Return [X, Y] of the center of cell containing provided text 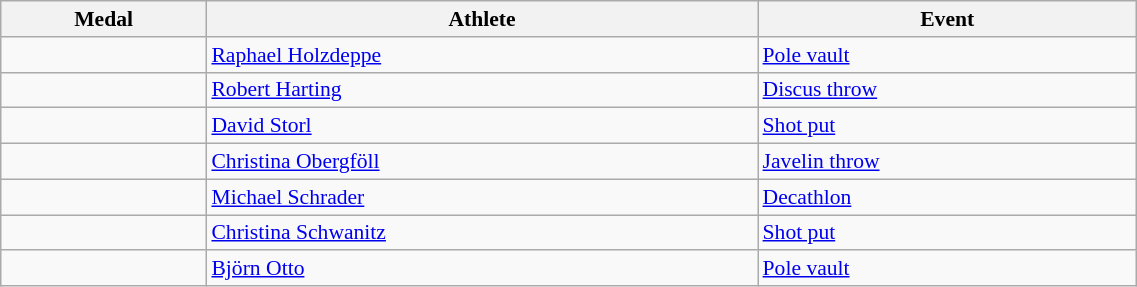
Decathlon [948, 197]
Björn Otto [482, 269]
Christina Schwanitz [482, 233]
Javelin throw [948, 162]
Raphael Holzdeppe [482, 55]
Discus throw [948, 90]
Athlete [482, 19]
Event [948, 19]
Medal [104, 19]
Michael Schrader [482, 197]
Robert Harting [482, 90]
David Storl [482, 126]
Christina Obergföll [482, 162]
